Provide the [X, Y] coordinate of the cell's center where the given text is located.  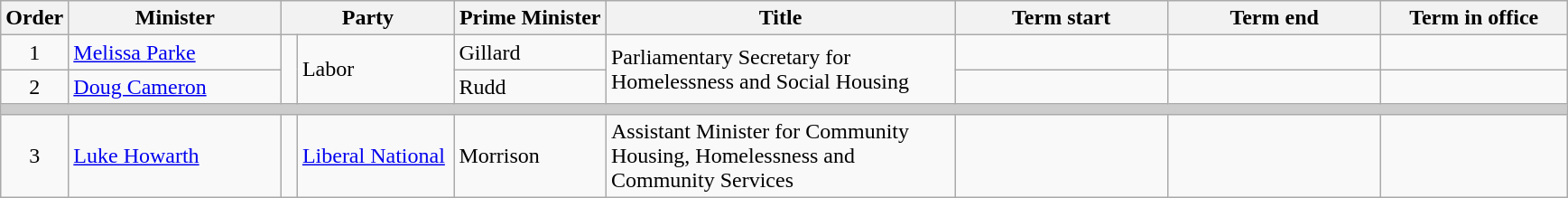
Term start [1062, 18]
Order [34, 18]
Morrison [531, 156]
Liberal National [376, 156]
2 [34, 87]
Gillard [531, 52]
1 [34, 52]
Minister [175, 18]
Rudd [531, 87]
Parliamentary Secretary for Homelessness and Social Housing [780, 70]
Term end [1275, 18]
Labor [376, 70]
Melissa Parke [175, 52]
Luke Howarth [175, 156]
3 [34, 156]
Prime Minister [531, 18]
Party [368, 18]
Term in office [1474, 18]
Assistant Minister for Community Housing, Homelessness and Community Services [780, 156]
Title [780, 18]
Doug Cameron [175, 87]
